Return (X, Y) of the center of cell containing provided text 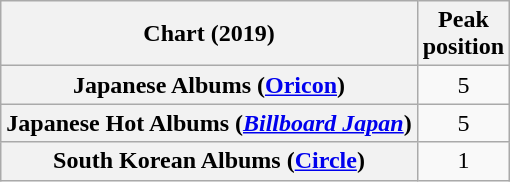
1 (463, 161)
Chart (2019) (209, 34)
Japanese Hot Albums (Billboard Japan) (209, 123)
South Korean Albums (Circle) (209, 161)
Peakposition (463, 34)
Japanese Albums (Oricon) (209, 85)
